Provide the [X, Y] coordinate of the cell's center where the given text is located.  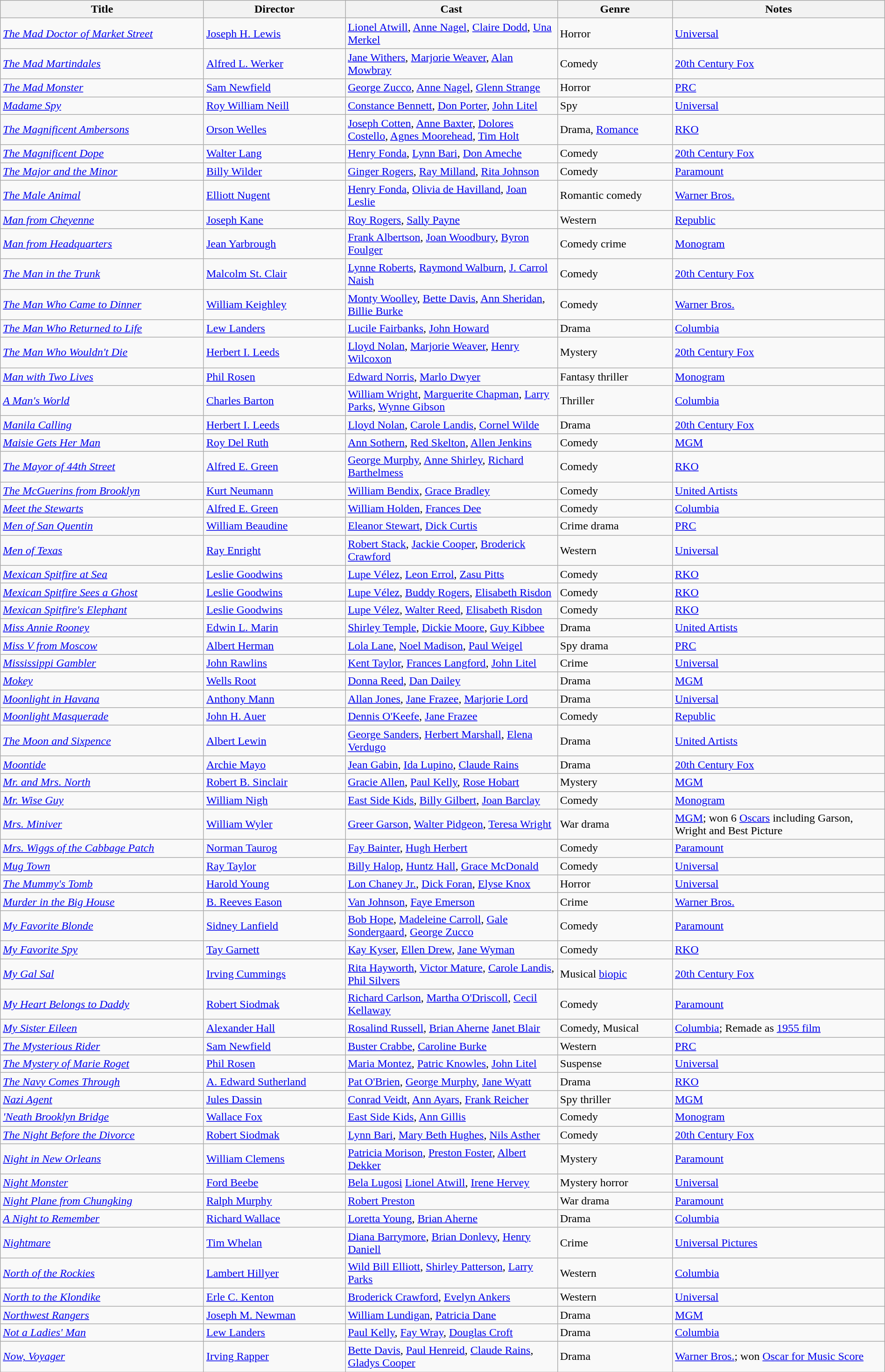
Robert B. Sinclair [274, 782]
Romantic comedy [615, 195]
Crime drama [615, 526]
William Keighley [274, 304]
Comedy, Musical [615, 1028]
Diana Barrymore, Brian Donlevy, Henry Daniell [452, 1243]
Lionel Atwill, Anne Nagel, Claire Dodd, Una Merkel [452, 34]
Ginger Rogers, Ray Milland, Rita Johnson [452, 171]
Moontide [102, 765]
Comedy crime [615, 244]
Irving Rapper [274, 1357]
Lloyd Nolan, Marjorie Weaver, Henry Wilcoxon [452, 353]
Miss Annie Rooney [102, 627]
Tay Garnett [274, 950]
George Zucco, Anne Nagel, Glenn Strange [452, 88]
Kent Taylor, Frances Langford, John Litel [452, 663]
Albert Lewin [274, 740]
Paul Kelly, Fay Wray, Douglas Croft [452, 1333]
Robert Preston [452, 1201]
The Man in the Trunk [102, 274]
MGM; won 6 Oscars including Garson, Wright and Best Picture [779, 824]
Alexander Hall [274, 1028]
Director [274, 9]
Broderick Crawford, Evelyn Ankers [452, 1297]
Sidney Lanfield [274, 925]
Wallace Fox [274, 1117]
Jean Gabin, Ida Lupino, Claude Rains [452, 765]
Mr. and Mrs. North [102, 782]
The Night Before the Divorce [102, 1135]
The McGuerins from Brooklyn [102, 491]
Orson Welles [274, 130]
Pat O'Brien, George Murphy, Jane Wyatt [452, 1082]
North of the Rockies [102, 1273]
The Mysterious Rider [102, 1046]
Frank Albertson, Joan Woodbury, Byron Foulger [452, 244]
The Mystery of Marie Roget [102, 1064]
Lupe Vélez, Walter Reed, Elisabeth Risdon [452, 610]
The Mad Monster [102, 88]
Not a Ladies' Man [102, 1333]
The Moon and Sixpence [102, 740]
Joseph Kane [274, 219]
Joseph Cotten, Anne Baxter, Dolores Costello, Agnes Moorehead, Tim Holt [452, 130]
Mexican Spitfire Sees a Ghost [102, 592]
Night in New Orleans [102, 1159]
Lynne Roberts, Raymond Walburn, J. Carrol Naish [452, 274]
William Holden, Frances Dee [452, 508]
Patricia Morison, Preston Foster, Albert Dekker [452, 1159]
William Clemens [274, 1159]
Lynn Bari, Mary Beth Hughes, Nils Asther [452, 1135]
Eleanor Stewart, Dick Curtis [452, 526]
Tim Whelan [274, 1243]
Charles Barton [274, 401]
Now, Voyager [102, 1357]
The Magnificent Dope [102, 154]
A Man's World [102, 401]
Genre [615, 9]
Ray Taylor [274, 866]
The Man Who Wouldn't Die [102, 353]
Jules Dassin [274, 1099]
Lupe Vélez, Buddy Rogers, Elisabeth Risdon [452, 592]
William Bendix, Grace Bradley [452, 491]
Buster Crabbe, Caroline Burke [452, 1046]
Mug Town [102, 866]
A. Edward Sutherland [274, 1082]
Harold Young [274, 884]
Lon Chaney Jr., Dick Foran, Elyse Knox [452, 884]
Roy Rogers, Sally Payne [452, 219]
Edwin L. Marin [274, 627]
Mexican Spitfire at Sea [102, 574]
Moonlight Masquerade [102, 717]
Lloyd Nolan, Carole Landis, Cornel Wilde [452, 425]
Murder in the Big House [102, 901]
Maisie Gets Her Man [102, 443]
Mississippi Gambler [102, 663]
Joseph H. Lewis [274, 34]
Albert Herman [274, 646]
Anthony Mann [274, 699]
Nazi Agent [102, 1099]
John H. Auer [274, 717]
William Beaudine [274, 526]
Greer Garson, Walter Pidgeon, Teresa Wright [452, 824]
Irving Cummings [274, 974]
Warner Bros.; won Oscar for Music Score [779, 1357]
Loretta Young, Brian Aherne [452, 1218]
The Mad Doctor of Market Street [102, 34]
Rita Hayworth, Victor Mature, Carole Landis, Phil Silvers [452, 974]
Night Monster [102, 1183]
Man from Cheyenne [102, 219]
Lupe Vélez, Leon Errol, Zasu Pitts [452, 574]
Cast [452, 9]
Roy William Neill [274, 106]
Nightmare [102, 1243]
Mystery horror [615, 1183]
My Favorite Blonde [102, 925]
The Major and the Minor [102, 171]
Bob Hope, Madeleine Carroll, Gale Sondergaard, George Zucco [452, 925]
John Rawlins [274, 663]
Men of Texas [102, 550]
Shirley Temple, Dickie Moore, Guy Kibbee [452, 627]
Norman Taurog [274, 848]
William Lundigan, Patricia Dane [452, 1315]
The Mayor of 44th Street [102, 467]
Lucile Fairbanks, John Howard [452, 329]
Roy Del Ruth [274, 443]
Jean Yarbrough [274, 244]
Ann Sothern, Red Skelton, Allen Jenkins [452, 443]
Universal Pictures [779, 1243]
Madame Spy [102, 106]
Columbia; Remade as 1955 film [779, 1028]
Mrs. Wiggs of the Cabbage Patch [102, 848]
Mrs. Miniver [102, 824]
The Navy Comes Through [102, 1082]
Suspense [615, 1064]
Kay Kyser, Ellen Drew, Jane Wyman [452, 950]
Meet the Stewarts [102, 508]
Fay Bainter, Hugh Herbert [452, 848]
George Murphy, Anne Shirley, Richard Barthelmess [452, 467]
Thriller [615, 401]
Conrad Veidt, Ann Ayars, Frank Reicher [452, 1099]
Erle C. Kenton [274, 1297]
North to the Klondike [102, 1297]
The Magnificent Ambersons [102, 130]
Wells Root [274, 681]
Billy Wilder [274, 171]
Moonlight in Havana [102, 699]
Van Johnson, Faye Emerson [452, 901]
Man from Headquarters [102, 244]
William Nigh [274, 800]
George Sanders, Herbert Marshall, Elena Verdugo [452, 740]
Elliott Nugent [274, 195]
Edward Norris, Marlo Dwyer [452, 377]
Lola Lane, Noel Madison, Paul Weigel [452, 646]
Constance Bennett, Don Porter, John Litel [452, 106]
Alfred L. Werker [274, 63]
My Favorite Spy [102, 950]
My Gal Sal [102, 974]
My Sister Eileen [102, 1028]
Jane Withers, Marjorie Weaver, Alan Mowbray [452, 63]
Rosalind Russell, Brian Aherne Janet Blair [452, 1028]
Kurt Neumann [274, 491]
Drama, Romance [615, 130]
Wild Bill Elliott, Shirley Patterson, Larry Parks [452, 1273]
Gracie Allen, Paul Kelly, Rose Hobart [452, 782]
William Wyler [274, 824]
The Mummy's Tomb [102, 884]
Fantasy thriller [615, 377]
Lambert Hillyer [274, 1273]
Northwest Rangers [102, 1315]
Musical biopic [615, 974]
Donna Reed, Dan Dailey [452, 681]
Night Plane from Chungking [102, 1201]
B. Reeves Eason [274, 901]
The Man Who Came to Dinner [102, 304]
Title [102, 9]
The Man Who Returned to Life [102, 329]
Monty Woolley, Bette Davis, Ann Sheridan, Billie Burke [452, 304]
Archie Mayo [274, 765]
Bela Lugosi Lionel Atwill, Irene Hervey [452, 1183]
The Male Animal [102, 195]
The Mad Martindales [102, 63]
Billy Halop, Huntz Hall, Grace McDonald [452, 866]
Miss V from Moscow [102, 646]
Henry Fonda, Lynn Bari, Don Ameche [452, 154]
Bette Davis, Paul Henreid, Claude Rains, Gladys Cooper [452, 1357]
Spy drama [615, 646]
Richard Wallace [274, 1218]
Spy [615, 106]
Walter Lang [274, 154]
Henry Fonda, Olivia de Havilland, Joan Leslie [452, 195]
William Wright, Marguerite Chapman, Larry Parks, Wynne Gibson [452, 401]
Ralph Murphy [274, 1201]
Dennis O'Keefe, Jane Frazee [452, 717]
Ford Beebe [274, 1183]
Maria Montez, Patric Knowles, John Litel [452, 1064]
Mr. Wise Guy [102, 800]
Man with Two Lives [102, 377]
Allan Jones, Jane Frazee, Marjorie Lord [452, 699]
My Heart Belongs to Daddy [102, 1005]
Spy thriller [615, 1099]
East Side Kids, Billy Gilbert, Joan Barclay [452, 800]
Joseph M. Newman [274, 1315]
A Night to Remember [102, 1218]
'Neath Brooklyn Bridge [102, 1117]
Richard Carlson, Martha O'Driscoll, Cecil Kellaway [452, 1005]
Robert Stack, Jackie Cooper, Broderick Crawford [452, 550]
Ray Enright [274, 550]
Mokey [102, 681]
Malcolm St. Clair [274, 274]
Men of San Quentin [102, 526]
Notes [779, 9]
Manila Calling [102, 425]
East Side Kids, Ann Gillis [452, 1117]
Mexican Spitfire's Elephant [102, 610]
